Identify which cell holds the provided text, then report its (X, Y) central coordinate. 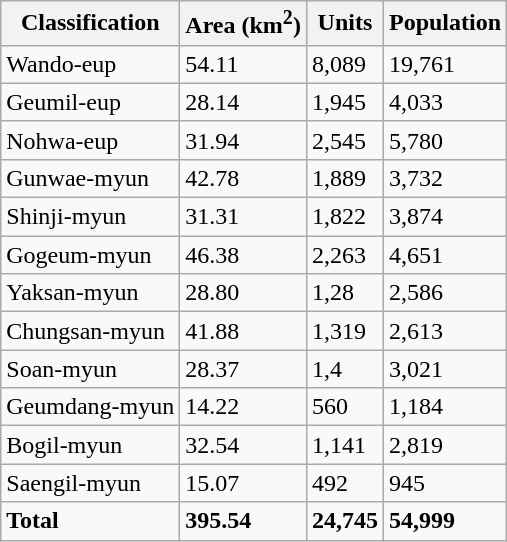
Wando-eup (90, 64)
492 (344, 483)
Units (344, 24)
3,732 (444, 178)
560 (344, 407)
Chungsan-myun (90, 331)
395.54 (244, 521)
2,613 (444, 331)
41.88 (244, 331)
31.31 (244, 217)
Gunwae-myun (90, 178)
1,319 (344, 331)
Geumil-eup (90, 102)
Saengil-myun (90, 483)
1,4 (344, 369)
42.78 (244, 178)
Geumdang-myun (90, 407)
945 (444, 483)
1,28 (344, 293)
Area (km2) (244, 24)
31.94 (244, 140)
Nohwa-eup (90, 140)
1,945 (344, 102)
19,761 (444, 64)
2,586 (444, 293)
4,033 (444, 102)
Shinji-myun (90, 217)
14.22 (244, 407)
28.37 (244, 369)
2,263 (344, 255)
46.38 (244, 255)
Gogeum-myun (90, 255)
28.14 (244, 102)
2,545 (344, 140)
8,089 (344, 64)
32.54 (244, 445)
5,780 (444, 140)
24,745 (344, 521)
1,822 (344, 217)
Yaksan-myun (90, 293)
1,889 (344, 178)
Soan-myun (90, 369)
3,874 (444, 217)
28.80 (244, 293)
54.11 (244, 64)
Bogil-myun (90, 445)
15.07 (244, 483)
3,021 (444, 369)
Total (90, 521)
2,819 (444, 445)
Classification (90, 24)
Population (444, 24)
1,184 (444, 407)
1,141 (344, 445)
54,999 (444, 521)
4,651 (444, 255)
